From the cell containing the given text, extract its center point as [X, Y] coordinate. 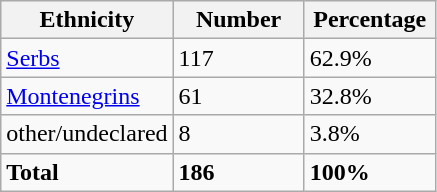
117 [238, 58]
Total [87, 172]
8 [238, 134]
186 [238, 172]
Number [238, 20]
Montenegrins [87, 96]
other/undeclared [87, 134]
100% [370, 172]
61 [238, 96]
Percentage [370, 20]
Serbs [87, 58]
3.8% [370, 134]
Ethnicity [87, 20]
62.9% [370, 58]
32.8% [370, 96]
